Detect which cell encompasses the target text, then output its [x, y] center coordinate. 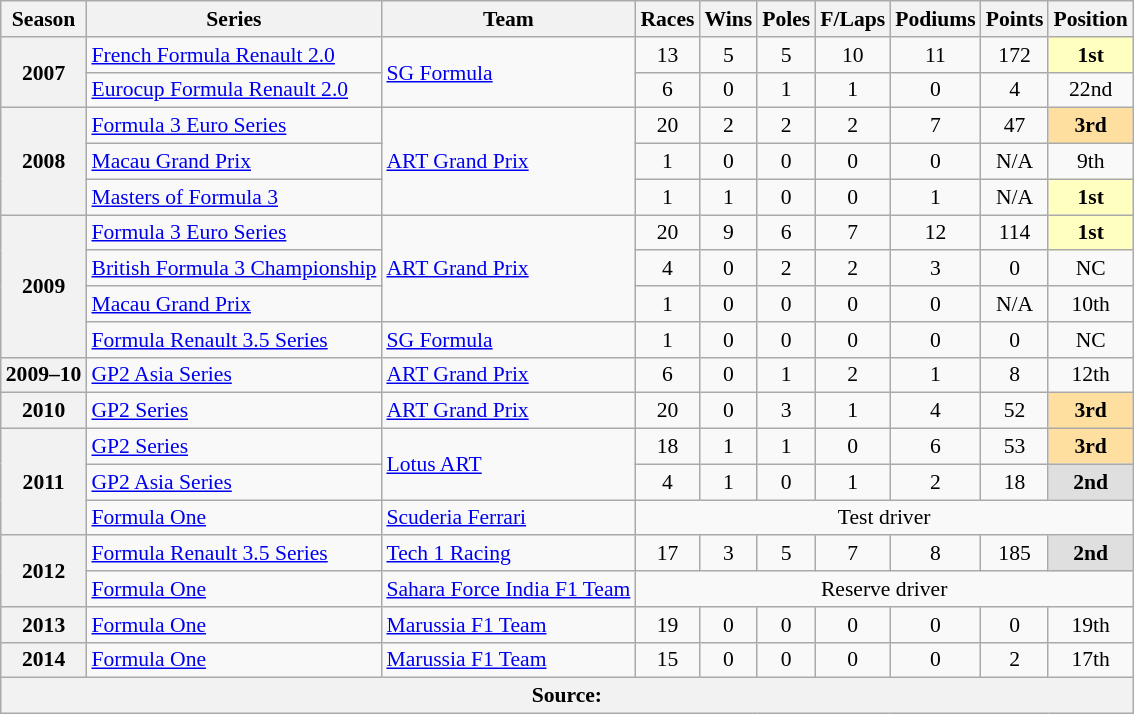
2014 [44, 660]
2011 [44, 482]
Series [234, 19]
2007 [44, 72]
Position [1090, 19]
172 [1015, 55]
Scuderia Ferrari [508, 518]
2010 [44, 411]
2012 [44, 572]
Test driver [884, 518]
185 [1015, 554]
10 [852, 55]
17 [667, 554]
15 [667, 660]
Poles [786, 19]
British Formula 3 Championship [234, 269]
Wins [728, 19]
19th [1090, 625]
52 [1015, 411]
Podiums [936, 19]
Points [1015, 19]
Masters of Formula 3 [234, 197]
22nd [1090, 90]
9 [728, 233]
10th [1090, 304]
French Formula Renault 2.0 [234, 55]
Races [667, 19]
47 [1015, 126]
12 [936, 233]
17th [1090, 660]
13 [667, 55]
Reserve driver [884, 589]
19 [667, 625]
9th [1090, 162]
Eurocup Formula Renault 2.0 [234, 90]
114 [1015, 233]
11 [936, 55]
Source: [567, 696]
Lotus ART [508, 464]
F/Laps [852, 19]
Season [44, 19]
12th [1090, 375]
Tech 1 Racing [508, 554]
53 [1015, 447]
2008 [44, 162]
2013 [44, 625]
Sahara Force India F1 Team [508, 589]
Team [508, 19]
2009–10 [44, 375]
2009 [44, 286]
